Scan for the cell matching the given text and deliver its [x, y] coordinate at center. 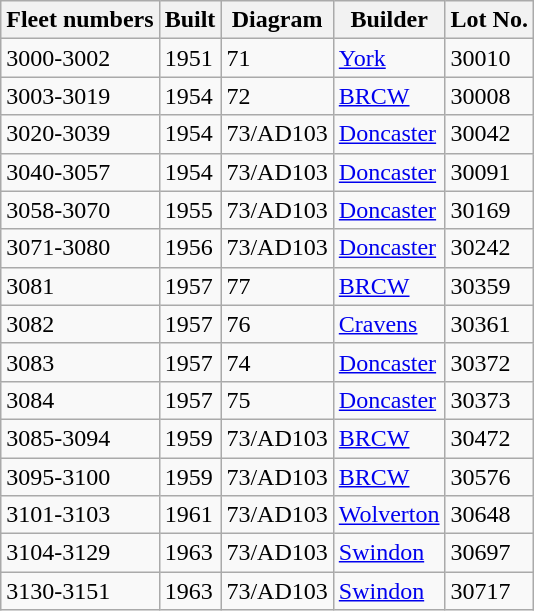
30717 [489, 591]
Fleet numbers [80, 20]
30169 [489, 210]
77 [277, 286]
72 [277, 96]
3104-3129 [80, 553]
3082 [80, 324]
3130-3151 [80, 591]
30042 [489, 134]
Lot No. [489, 20]
30361 [489, 324]
3000-3002 [80, 58]
3071-3080 [80, 248]
3095-3100 [80, 477]
1961 [190, 515]
Builder [389, 20]
30091 [489, 172]
3101-3103 [80, 515]
3085-3094 [80, 438]
3040-3057 [80, 172]
Cravens [389, 324]
74 [277, 362]
30242 [489, 248]
30648 [489, 515]
York [389, 58]
Diagram [277, 20]
30372 [489, 362]
30697 [489, 553]
1955 [190, 210]
Wolverton [389, 515]
3083 [80, 362]
30576 [489, 477]
3058-3070 [80, 210]
71 [277, 58]
30008 [489, 96]
3081 [80, 286]
76 [277, 324]
30373 [489, 400]
Built [190, 20]
30010 [489, 58]
1956 [190, 248]
1951 [190, 58]
75 [277, 400]
3020-3039 [80, 134]
3003-3019 [80, 96]
30359 [489, 286]
30472 [489, 438]
3084 [80, 400]
